Determine the [x, y] coordinate at the center of the cell enclosing the given text.  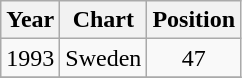
Year [30, 20]
Sweden [104, 58]
47 [194, 58]
1993 [30, 58]
Chart [104, 20]
Position [194, 20]
